Provide the [x, y] coordinate of the cell's center where the given text is located.  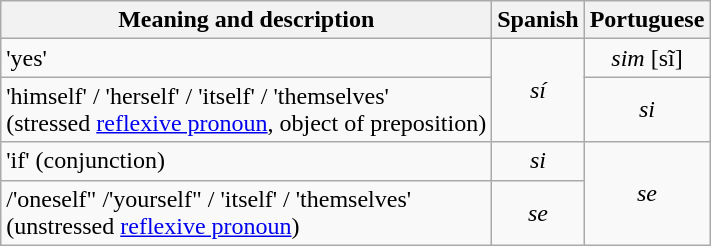
Spanish [538, 20]
'if' (conjunction) [246, 161]
'yes' [246, 58]
sí [538, 90]
/'oneself" /'yourself" / 'itself' / 'themselves' (unstressed reflexive pronoun) [246, 212]
Meaning and description [246, 20]
Portuguese [647, 20]
sim [sĩ] [647, 58]
'himself' / 'herself' / 'itself' / 'themselves' (stressed reflexive pronoun, object of preposition) [246, 110]
